Detect which cell encompasses the target text, then output its [X, Y] center coordinate. 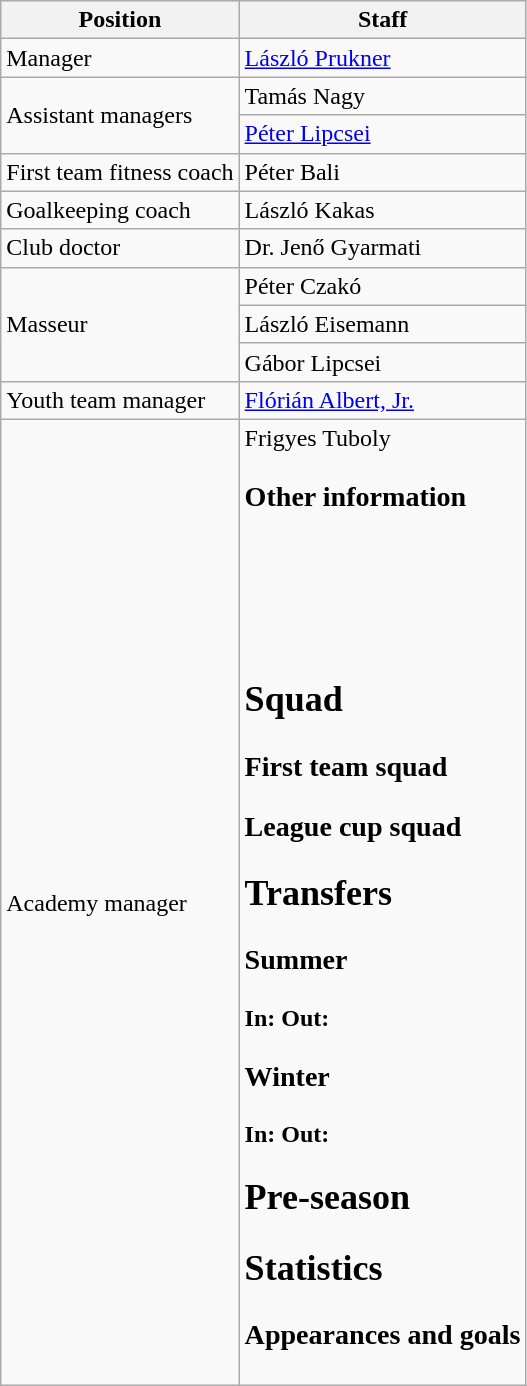
Staff [382, 20]
Position [120, 20]
Péter Czakó [382, 286]
Gábor Lipcsei [382, 362]
Club doctor [120, 248]
Dr. Jenő Gyarmati [382, 248]
Péter Lipcsei [382, 134]
Youth team manager [120, 400]
Assistant managers [120, 115]
László Eisemann [382, 324]
Academy manager [120, 902]
Goalkeeping coach [120, 210]
Flórián Albert, Jr. [382, 400]
Manager [120, 58]
László Kakas [382, 210]
László Prukner [382, 58]
Péter Bali [382, 172]
Tamás Nagy [382, 96]
Masseur [120, 324]
First team fitness coach [120, 172]
